Pinpoint the cell where the given text exists, returning its [x, y] midpoint coordinate. 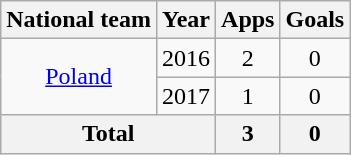
Total [108, 134]
Apps [248, 20]
Poland [79, 77]
Year [186, 20]
2 [248, 58]
National team [79, 20]
1 [248, 96]
Goals [315, 20]
3 [248, 134]
2016 [186, 58]
2017 [186, 96]
